For the text-containing cell, return its midpoint in (X, Y) coordinate format. 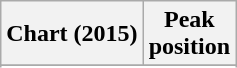
Peakposition (189, 34)
Chart (2015) (72, 34)
